Provide the (X, Y) coordinate of the cell's center where the given text is located.  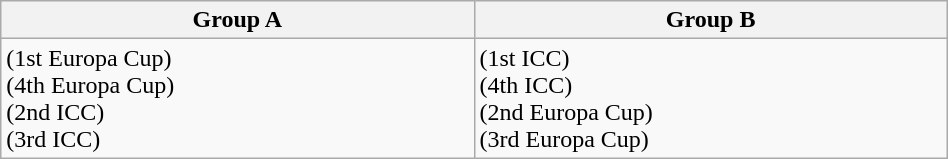
Group A (238, 20)
Group B (710, 20)
(1st ICC) (4th ICC) (2nd Europa Cup) (3rd Europa Cup) (710, 98)
(1st Europa Cup) (4th Europa Cup) (2nd ICC) (3rd ICC) (238, 98)
